Pinpoint the cell where the given text exists, returning its (x, y) midpoint coordinate. 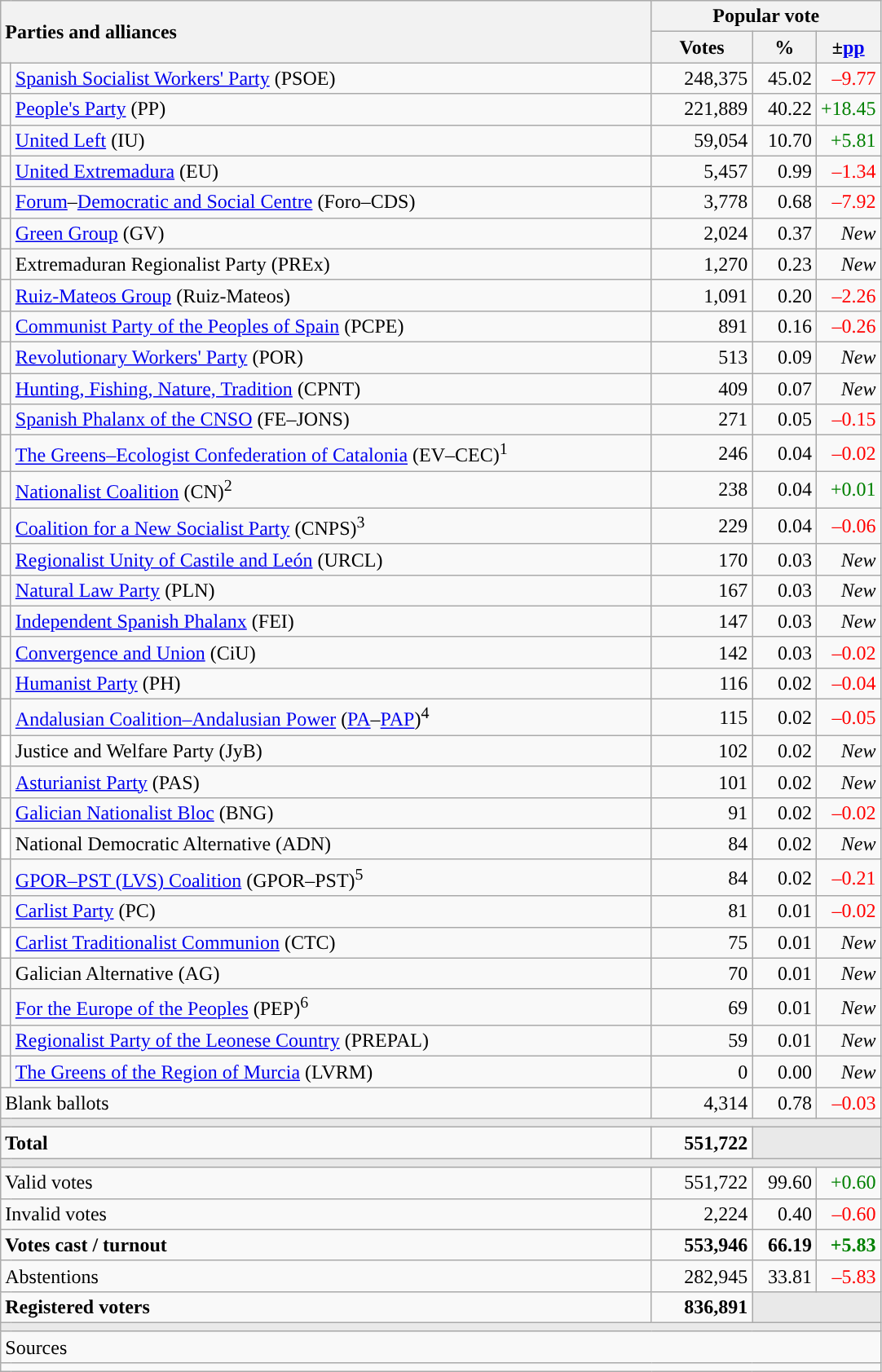
0.99 (784, 171)
Blank ballots (326, 1103)
–0.03 (848, 1103)
–1.34 (848, 171)
Popular vote (766, 16)
116 (702, 684)
Hunting, Fishing, Nature, Tradition (CPNT) (331, 389)
115 (702, 717)
0.16 (784, 326)
101 (702, 782)
0.40 (784, 1214)
National Democratic Alternative (ADN) (331, 844)
2,224 (702, 1214)
59,054 (702, 140)
0.78 (784, 1103)
75 (702, 942)
Green Group (GV) (331, 233)
Abstentions (326, 1276)
Carlist Party (PC) (331, 911)
+5.81 (848, 140)
–9.77 (848, 78)
Justice and Welfare Party (JyB) (331, 751)
–0.05 (848, 717)
Andalusian Coalition–Andalusian Power (PA–PAP)4 (331, 717)
3,778 (702, 202)
Revolutionary Workers' Party (POR) (331, 357)
Spanish Socialist Workers' Party (PSOE) (331, 78)
Parties and alliances (326, 32)
±pp (848, 47)
GPOR–PST (LVS) Coalition (GPOR–PST)5 (331, 877)
0.37 (784, 233)
–0.06 (848, 527)
+5.83 (848, 1245)
Convergence and Union (CiU) (331, 652)
66.19 (784, 1245)
–2.26 (848, 295)
40.22 (784, 109)
238 (702, 489)
2,024 (702, 233)
246 (702, 453)
Ruiz-Mateos Group (Ruiz-Mateos) (331, 295)
0.07 (784, 389)
45.02 (784, 78)
69 (702, 1008)
0.09 (784, 357)
142 (702, 652)
70 (702, 973)
91 (702, 813)
United Extremadura (EU) (331, 171)
Humanist Party (PH) (331, 684)
836,891 (702, 1307)
+0.01 (848, 489)
–0.21 (848, 877)
5,457 (702, 171)
0 (702, 1072)
+0.60 (848, 1183)
Forum–Democratic and Social Centre (Foro–CDS) (331, 202)
4,314 (702, 1103)
–0.26 (848, 326)
271 (702, 420)
–0.04 (848, 684)
1,270 (702, 264)
–5.83 (848, 1276)
229 (702, 527)
–0.60 (848, 1214)
Votes (702, 47)
–7.92 (848, 202)
Spanish Phalanx of the CNSO (FE–JONS) (331, 420)
0.05 (784, 420)
102 (702, 751)
Votes cast / turnout (326, 1245)
0.20 (784, 295)
The Greens of the Region of Murcia (LVRM) (331, 1072)
% (784, 47)
People's Party (PP) (331, 109)
147 (702, 621)
Extremaduran Regionalist Party (PREx) (331, 264)
167 (702, 590)
Galician Alternative (AG) (331, 973)
Regionalist Party of the Leonese Country (PREPAL) (331, 1041)
Valid votes (326, 1183)
+18.45 (848, 109)
The Greens–Ecologist Confederation of Catalonia (EV–CEC)1 (331, 453)
Coalition for a New Socialist Party (CNPS)3 (331, 527)
409 (702, 389)
Total (326, 1143)
Registered voters (326, 1307)
221,889 (702, 109)
81 (702, 911)
Communist Party of the Peoples of Spain (PCPE) (331, 326)
Nationalist Coalition (CN)2 (331, 489)
United Left (IU) (331, 140)
Invalid votes (326, 1214)
891 (702, 326)
248,375 (702, 78)
99.60 (784, 1183)
170 (702, 559)
Regionalist Unity of Castile and León (URCL) (331, 559)
10.70 (784, 140)
0.00 (784, 1072)
282,945 (702, 1276)
Sources (440, 1347)
513 (702, 357)
Galician Nationalist Bloc (BNG) (331, 813)
Carlist Traditionalist Communion (CTC) (331, 942)
Independent Spanish Phalanx (FEI) (331, 621)
Natural Law Party (PLN) (331, 590)
0.68 (784, 202)
33.81 (784, 1276)
0.23 (784, 264)
For the Europe of the Peoples (PEP)6 (331, 1008)
59 (702, 1041)
Asturianist Party (PAS) (331, 782)
1,091 (702, 295)
–0.15 (848, 420)
553,946 (702, 1245)
